Scan for the cell matching the given text and deliver its (X, Y) coordinate at center. 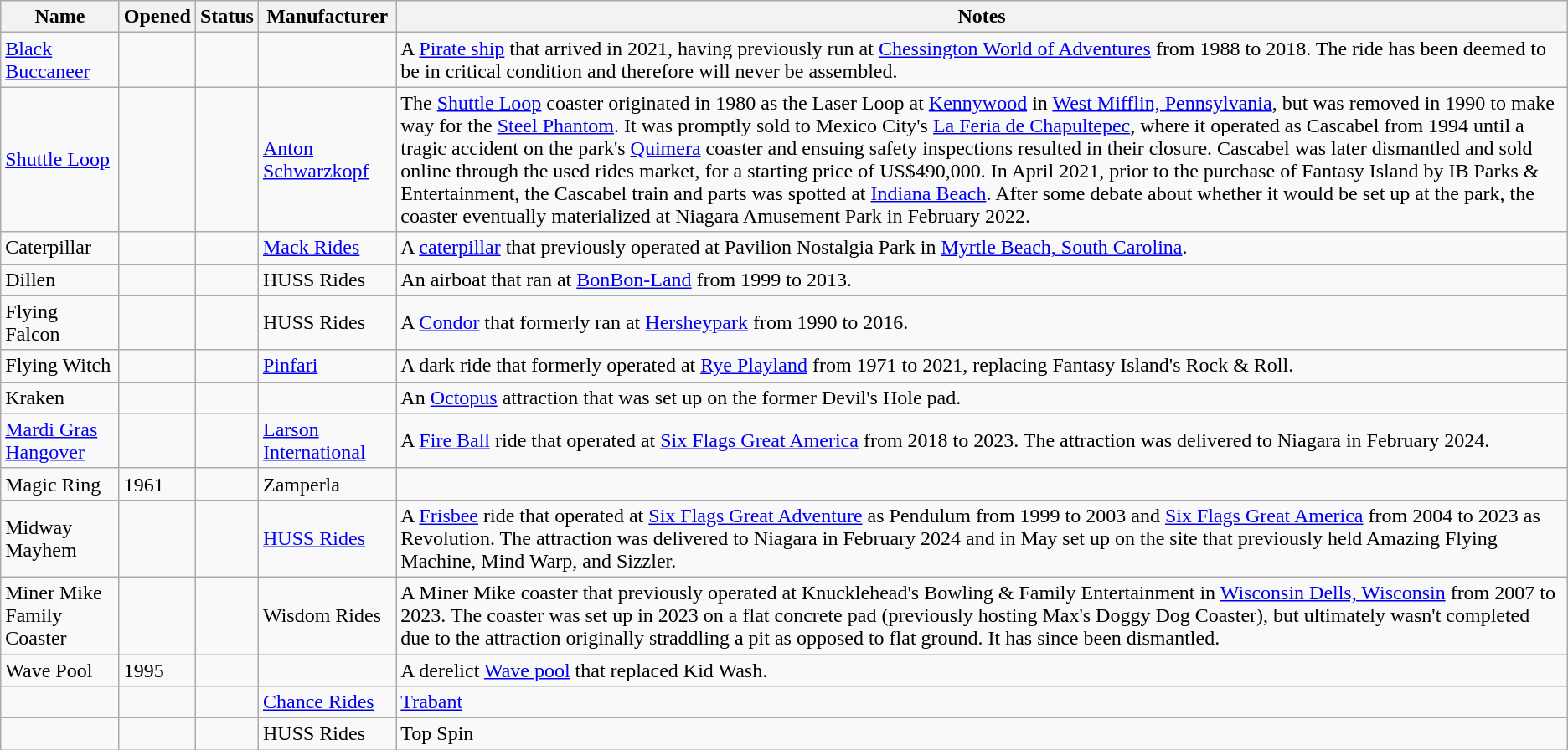
Kraken (60, 398)
An airboat that ran at BonBon-Land from 1999 to 2013. (982, 280)
A caterpillar that previously operated at Pavilion Nostalgia Park in Myrtle Beach, South Carolina. (982, 248)
Wisdom Rides (327, 615)
1995 (157, 670)
Midway Mayhem (60, 538)
Flying Falcon (60, 323)
Chance Rides (327, 702)
Miner Mike Family Coaster (60, 615)
Pinfari (327, 366)
Mardi Gras Hangover (60, 440)
Name (60, 17)
Top Spin (982, 734)
Black Buccaneer (60, 60)
1961 (157, 484)
A Condor that formerly ran at Hersheypark from 1990 to 2016. (982, 323)
Opened (157, 17)
Flying Witch (60, 366)
Trabant (982, 702)
Caterpillar (60, 248)
Zamperla (327, 484)
Manufacturer (327, 17)
Wave Pool (60, 670)
Notes (982, 17)
Status (226, 17)
A derelict Wave pool that replaced Kid Wash. (982, 670)
Larson International (327, 440)
A Fire Ball ride that operated at Six Flags Great America from 2018 to 2023. The attraction was delivered to Niagara in February 2024. (982, 440)
A dark ride that formerly operated at Rye Playland from 1971 to 2021, replacing Fantasy Island's Rock & Roll. (982, 366)
Mack Rides (327, 248)
Anton Schwarzkopf (327, 159)
An Octopus attraction that was set up on the former Devil's Hole pad. (982, 398)
Dillen (60, 280)
Magic Ring (60, 484)
Shuttle Loop (60, 159)
